Capture the cell that displays the provided text and extract its [x, y] central coordinate. 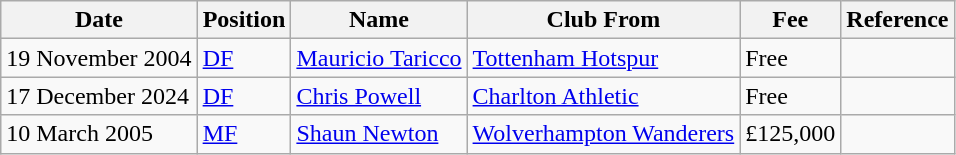
Reference [898, 20]
Fee [790, 20]
Date [99, 20]
Wolverhampton Wanderers [604, 134]
19 November 2004 [99, 58]
MF [244, 134]
17 December 2024 [99, 96]
Name [379, 20]
Charlton Athletic [604, 96]
Position [244, 20]
Shaun Newton [379, 134]
Tottenham Hotspur [604, 58]
Club From [604, 20]
10 March 2005 [99, 134]
£125,000 [790, 134]
Chris Powell [379, 96]
Mauricio Taricco [379, 58]
